Identify which cell holds the provided text, then report its (X, Y) central coordinate. 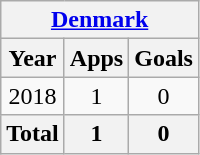
Year (33, 58)
Apps (96, 58)
2018 (33, 96)
Goals (164, 58)
Denmark (100, 20)
Total (33, 134)
